From the cell containing the given text, extract its center point as (x, y) coordinate. 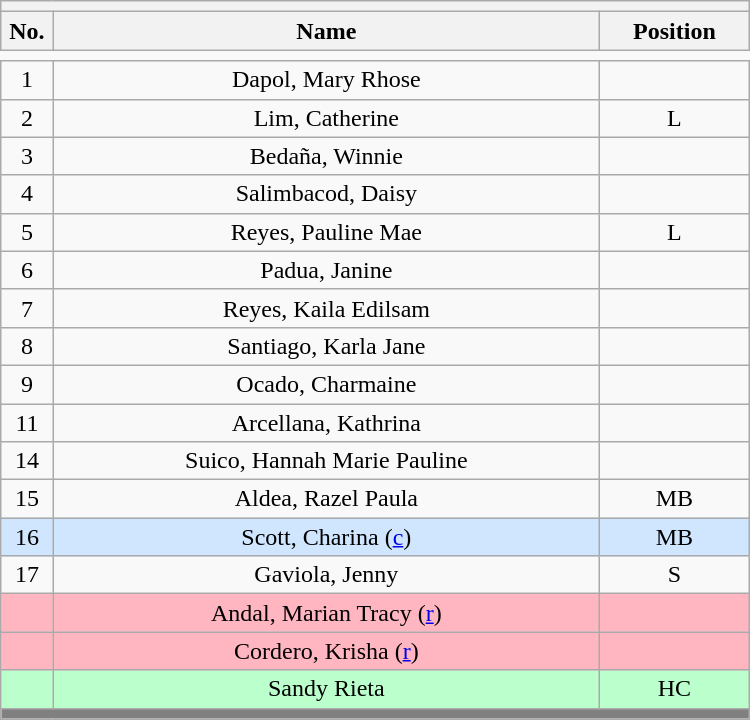
Sandy Rieta (326, 689)
Name (326, 31)
Salimbacod, Daisy (326, 194)
2 (27, 118)
6 (27, 270)
Santiago, Karla Jane (326, 346)
Bedaña, Winnie (326, 156)
Reyes, Kaila Edilsam (326, 308)
5 (27, 232)
Andal, Marian Tracy (r) (326, 613)
S (675, 575)
11 (27, 423)
15 (27, 499)
8 (27, 346)
Dapol, Mary Rhose (326, 80)
1 (27, 80)
17 (27, 575)
Scott, Charina (c) (326, 537)
Ocado, Charmaine (326, 384)
Arcellana, Kathrina (326, 423)
Suico, Hannah Marie Pauline (326, 461)
Padua, Janine (326, 270)
7 (27, 308)
3 (27, 156)
9 (27, 384)
14 (27, 461)
Reyes, Pauline Mae (326, 232)
Position (675, 31)
4 (27, 194)
HC (675, 689)
Aldea, Razel Paula (326, 499)
16 (27, 537)
Lim, Catherine (326, 118)
Cordero, Krisha (r) (326, 651)
Gaviola, Jenny (326, 575)
No. (27, 31)
